Extract the [x, y] coordinate from the center of the cell holding the provided text.  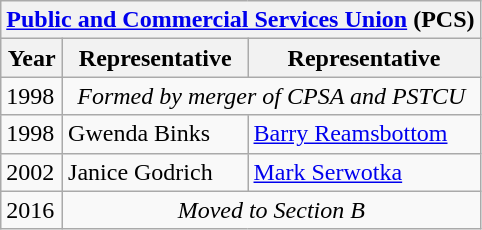
Gwenda Binks [156, 134]
Moved to Section B [272, 210]
Mark Serwotka [364, 172]
Formed by merger of CPSA and PSTCU [272, 96]
Public and Commercial Services Union (PCS) [240, 20]
2016 [32, 210]
Barry Reamsbottom [364, 134]
Year [32, 58]
2002 [32, 172]
Janice Godrich [156, 172]
